Detect which cell encompasses the target text, then output its [X, Y] center coordinate. 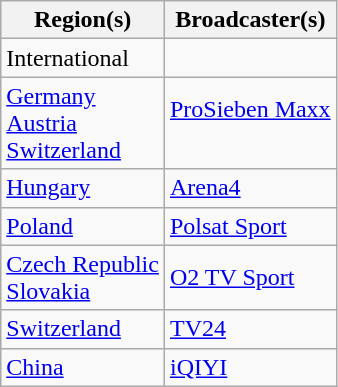
Broadcaster(s) [250, 20]
Arena4 [250, 188]
O2 TV Sport [250, 278]
TV24 [250, 329]
Poland [83, 226]
Hungary [83, 188]
iQIYI [250, 367]
Germany Austria Switzerland [83, 123]
China [83, 367]
International [83, 58]
Polsat Sport [250, 226]
Czech Republic Slovakia [83, 278]
Switzerland [83, 329]
Region(s) [83, 20]
ProSieben Maxx [250, 123]
